For the text-containing cell, return its midpoint in [x, y] coordinate format. 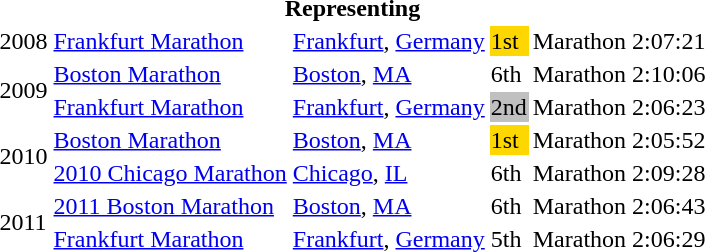
Chicago, IL [388, 173]
2010 Chicago Marathon [170, 173]
2011 Boston Marathon [170, 206]
2nd [508, 107]
